Locate the cell with the specified text and output its [X, Y] center coordinate. 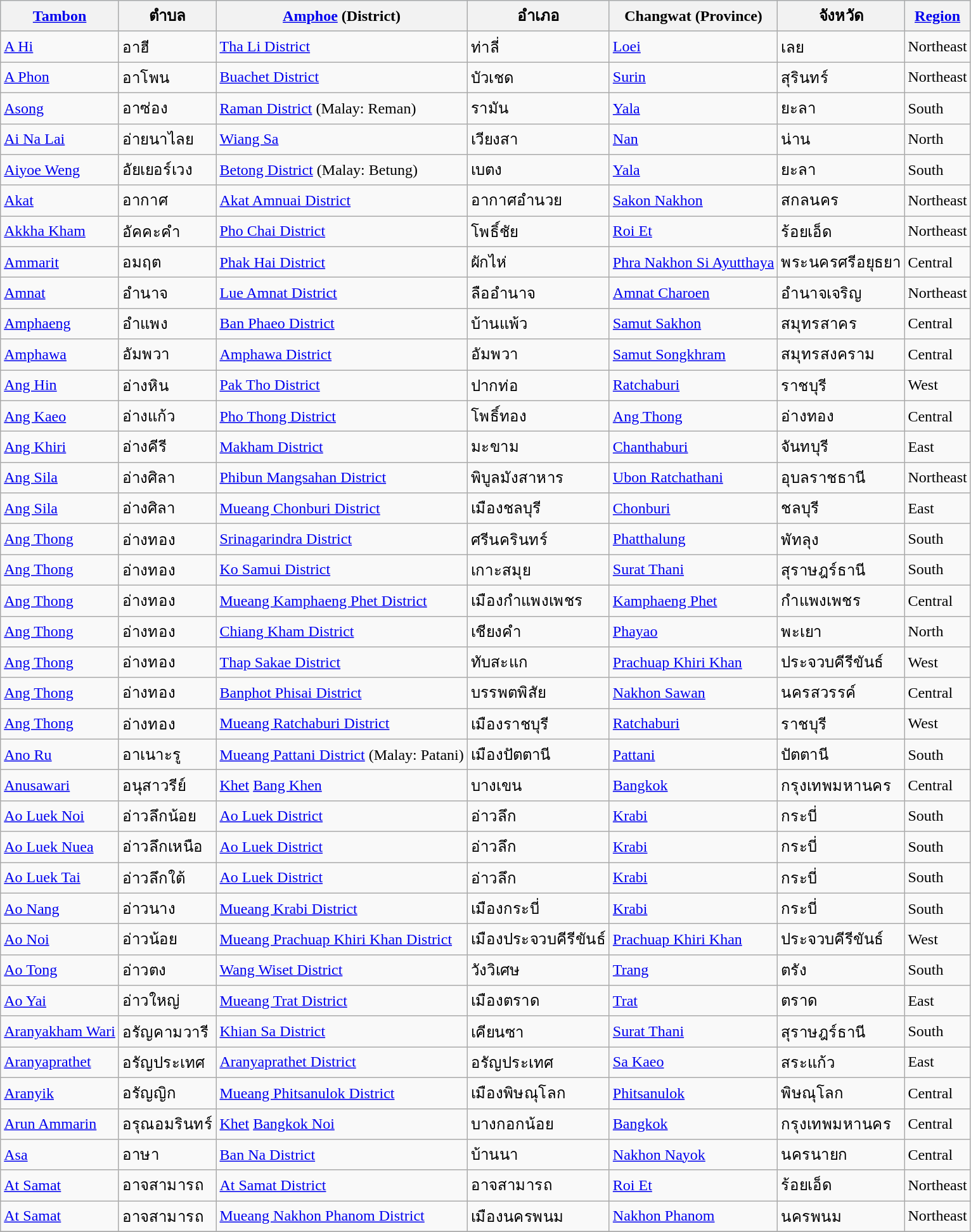
Mueang Pattani District (Malay: Patani) [342, 754]
Phibun Mangsahan District [342, 478]
Ko Samui District [342, 570]
Amnat [60, 293]
Mueang Kamphaeng Phet District [342, 601]
ศรีนครินทร์ [538, 539]
Akkha Kham [60, 232]
Pho Chai District [342, 232]
Region [937, 16]
Ao Luek Tai [60, 877]
Chonburi [693, 508]
Khet Bangkok Noi [342, 1124]
Amphawa District [342, 355]
จันทบุรี [841, 447]
Amphaeng [60, 323]
Aranyakham Wari [60, 1032]
ท่าลี่ [538, 47]
At Samat District [342, 1185]
อ่าวลึกใต้ [167, 877]
Ao Noi [60, 939]
Mueang Krabi District [342, 909]
ทับสะแก [538, 663]
อาษา [167, 1155]
Chiang Kham District [342, 631]
อุบลราชธานี [841, 478]
อ่าวตง [167, 970]
Ang Khiri [60, 447]
Akat [60, 200]
Makham District [342, 447]
เมืองตราด [538, 1001]
Ao Nang [60, 909]
เมืองพิษณุโลก [538, 1093]
Ao Luek Nuea [60, 847]
บ้านนา [538, 1155]
สระแก้ว [841, 1062]
Mueang Ratchaburi District [342, 724]
เมืองนครพนม [538, 1217]
อ่าวน้อย [167, 939]
อ่าวนาง [167, 909]
พะเยา [841, 631]
นครสวรรค์ [841, 693]
Ban Na District [342, 1155]
Phatthalung [693, 539]
สุรินทร์ [841, 77]
Mueang Phitsanulok District [342, 1093]
สมุทรสงคราม [841, 355]
Ban Phaeo District [342, 323]
บางเขน [538, 786]
Sa Kaeo [693, 1062]
สกลนคร [841, 200]
น่าน [841, 139]
ผักไห่ [538, 262]
Pak Tho District [342, 385]
อาซ่อง [167, 108]
Ano Ru [60, 754]
Nakhon Sawan [693, 693]
อรัญญิก [167, 1093]
Srinagarindra District [342, 539]
Phayao [693, 631]
ปัตตานี [841, 754]
Aranyaprathet [60, 1062]
Asong [60, 108]
Mueang Chonburi District [342, 508]
Khian Sa District [342, 1032]
Nakhon Nayok [693, 1155]
เมืองกำแพงเพชร [538, 601]
สมุทรสาคร [841, 323]
อาโพน [167, 77]
อรัญคามวารี [167, 1032]
เกาะสมุย [538, 570]
Ao Yai [60, 1001]
Amphawa [60, 355]
Nakhon Phanom [693, 1217]
Phra Nakhon Si Ayutthaya [693, 262]
อำนาจ [167, 293]
Loei [693, 47]
เคียนซา [538, 1032]
โพธิ์ชัย [538, 232]
Nan [693, 139]
อนุสาวรีย์ [167, 786]
Thap Sakae District [342, 663]
Amnat Charoen [693, 293]
Ang Hin [60, 385]
Pattani [693, 754]
Trang [693, 970]
Lue Amnat District [342, 293]
เลย [841, 47]
Phak Hai District [342, 262]
เมืองประจวบคีรีขันธ์ [538, 939]
กำแพงเพชร [841, 601]
ตรัง [841, 970]
Pho Thong District [342, 416]
A Phon [60, 77]
Samut Sakhon [693, 323]
บัวเชด [538, 77]
Wiang Sa [342, 139]
รามัน [538, 108]
เวียงสา [538, 139]
Sakon Nakhon [693, 200]
อาเนาะรู [167, 754]
Ao Tong [60, 970]
เบตง [538, 170]
Ai Na Lai [60, 139]
ปากท่อ [538, 385]
อ่างแก้ว [167, 416]
อำแพง [167, 323]
บ้านแพ้ว [538, 323]
Aranyik [60, 1093]
อ่ายนาไลย [167, 139]
Aiyoe Weng [60, 170]
Samut Songkhram [693, 355]
Ang Kaeo [60, 416]
อำเภอ [538, 16]
พิษณุโลก [841, 1093]
Wang Wiset District [342, 970]
Khet Bang Khen [342, 786]
Akat Amnuai District [342, 200]
อากาศ [167, 200]
Changwat (Province) [693, 16]
อ่าวใหญ่ [167, 1001]
พัทลุง [841, 539]
อ่าวลึกเหนือ [167, 847]
ชลบุรี [841, 508]
อ่าวลึกน้อย [167, 816]
A Hi [60, 47]
อ่างคีรี [167, 447]
จังหวัด [841, 16]
เมืองชลบุรี [538, 508]
Mueang Trat District [342, 1001]
Mueang Prachuap Khiri Khan District [342, 939]
โพธิ์ทอง [538, 416]
อมฤต [167, 262]
Buachet District [342, 77]
Kamphaeng Phet [693, 601]
Ao Luek Noi [60, 816]
บางกอกน้อย [538, 1124]
Mueang Nakhon Phanom District [342, 1217]
บรรพตพิสัย [538, 693]
เมืองราชบุรี [538, 724]
Tambon [60, 16]
อาฮี [167, 47]
อ่างหิน [167, 385]
วังวิเศษ [538, 970]
นครนายก [841, 1155]
Phitsanulok [693, 1093]
Trat [693, 1001]
อรุณอมรินทร์ [167, 1124]
มะขาม [538, 447]
อำนาจเจริญ [841, 293]
เมืองกระบี่ [538, 909]
Surin [693, 77]
Aranyaprathet District [342, 1062]
Ubon Ratchathani [693, 478]
ตำบล [167, 16]
ตราด [841, 1001]
เชียงคำ [538, 631]
Asa [60, 1155]
พิบูลมังสาหาร [538, 478]
ลืออำนาจ [538, 293]
Betong District (Malay: Betung) [342, 170]
Chanthaburi [693, 447]
Raman District (Malay: Reman) [342, 108]
Tha Li District [342, 47]
เมืองปัตตานี [538, 754]
Anusawari [60, 786]
Amphoe (District) [342, 16]
พระนครศรีอยุธยา [841, 262]
อัคคะคำ [167, 232]
นครพนม [841, 1217]
Arun Ammarin [60, 1124]
อัยเยอร์เวง [167, 170]
Ammarit [60, 262]
Banphot Phisai District [342, 693]
อากาศอำนวย [538, 200]
